Scan for the cell matching the given text and deliver its (x, y) coordinate at center. 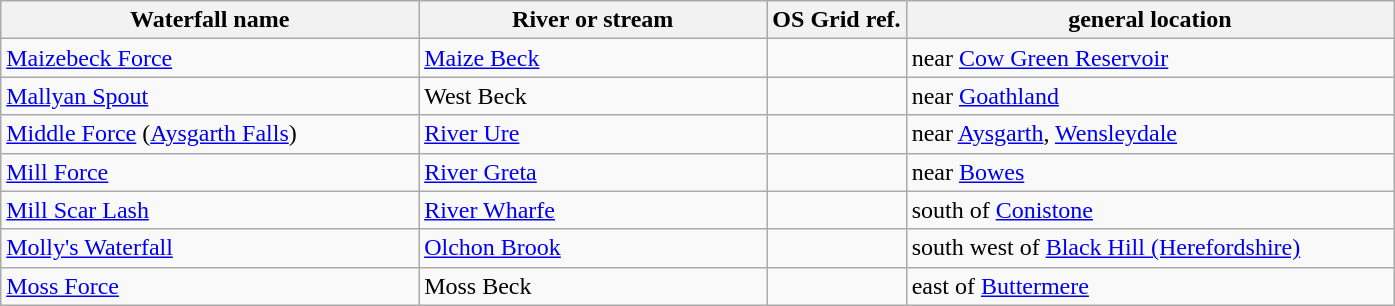
south of Conistone (1150, 210)
east of Buttermere (1150, 286)
Molly's Waterfall (210, 248)
Maize Beck (593, 58)
Middle Force (Aysgarth Falls) (210, 134)
Mill Force (210, 172)
south west of Black Hill (Herefordshire) (1150, 248)
Olchon Brook (593, 248)
near Goathland (1150, 96)
near Bowes (1150, 172)
Mallyan Spout (210, 96)
Moss Force (210, 286)
Mill Scar Lash (210, 210)
near Aysgarth, Wensleydale (1150, 134)
Waterfall name (210, 20)
River Wharfe (593, 210)
West Beck (593, 96)
River or stream (593, 20)
Moss Beck (593, 286)
Maizebeck Force (210, 58)
general location (1150, 20)
River Greta (593, 172)
near Cow Green Reservoir (1150, 58)
OS Grid ref. (836, 20)
River Ure (593, 134)
